Return (x, y) of the center of cell containing provided text 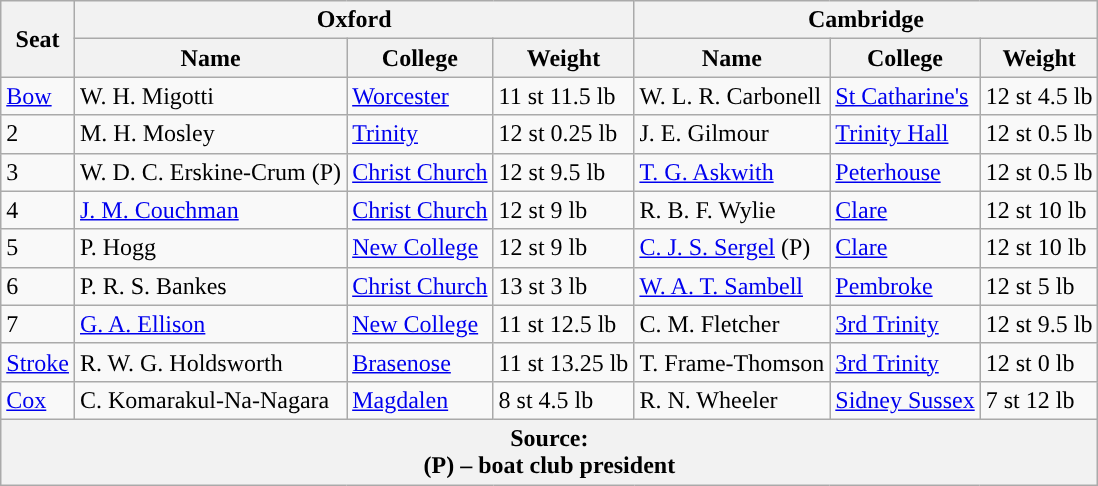
Pembroke (905, 286)
Cambridge (866, 20)
Peterhouse (905, 172)
2 (38, 134)
R. N. Wheeler (732, 400)
13 st 3 lb (564, 286)
Seat (38, 39)
Trinity Hall (905, 134)
Bow (38, 96)
W. D. C. Erskine-Crum (P) (210, 172)
Source:(P) – boat club president (550, 452)
12 st 0.25 lb (564, 134)
3 (38, 172)
C. M. Fletcher (732, 324)
12 st 4.5 lb (1039, 96)
Brasenose (420, 362)
J. E. Gilmour (732, 134)
11 st 13.25 lb (564, 362)
11 st 12.5 lb (564, 324)
Magdalen (420, 400)
7 st 12 lb (1039, 400)
C. Komarakul-Na-Nagara (210, 400)
Sidney Sussex (905, 400)
P. Hogg (210, 248)
12 st 0 lb (1039, 362)
M. H. Mosley (210, 134)
8 st 4.5 lb (564, 400)
W. A. T. Sambell (732, 286)
R. B. F. Wylie (732, 210)
Trinity (420, 134)
Worcester (420, 96)
Oxford (354, 20)
J. M. Couchman (210, 210)
T. G. Askwith (732, 172)
4 (38, 210)
5 (38, 248)
St Catharine's (905, 96)
7 (38, 324)
R. W. G. Holdsworth (210, 362)
Cox (38, 400)
G. A. Ellison (210, 324)
12 st 5 lb (1039, 286)
6 (38, 286)
11 st 11.5 lb (564, 96)
P. R. S. Bankes (210, 286)
T. Frame-Thomson (732, 362)
Stroke (38, 362)
W. L. R. Carbonell (732, 96)
W. H. Migotti (210, 96)
C. J. S. Sergel (P) (732, 248)
